Pinpoint the cell where the given text exists, returning its [x, y] midpoint coordinate. 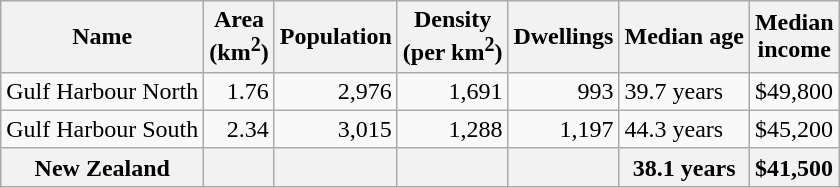
1,288 [452, 129]
44.3 years [684, 129]
39.7 years [684, 91]
1.76 [239, 91]
Medianincome [794, 37]
Dwellings [564, 37]
$41,500 [794, 167]
Gulf Harbour North [102, 91]
$49,800 [794, 91]
Population [336, 37]
New Zealand [102, 167]
$45,200 [794, 129]
3,015 [336, 129]
993 [564, 91]
Median age [684, 37]
Gulf Harbour South [102, 129]
Name [102, 37]
2,976 [336, 91]
38.1 years [684, 167]
2.34 [239, 129]
Area(km2) [239, 37]
Density(per km2) [452, 37]
1,197 [564, 129]
1,691 [452, 91]
